Determine the [x, y] coordinate at the center of the cell enclosing the given text.  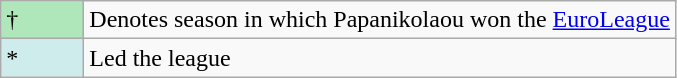
* [42, 58]
† [42, 20]
Led the league [380, 58]
Denotes season in which Papanikolaou won the EuroLeague [380, 20]
